Detect which cell encompasses the target text, then output its (X, Y) center coordinate. 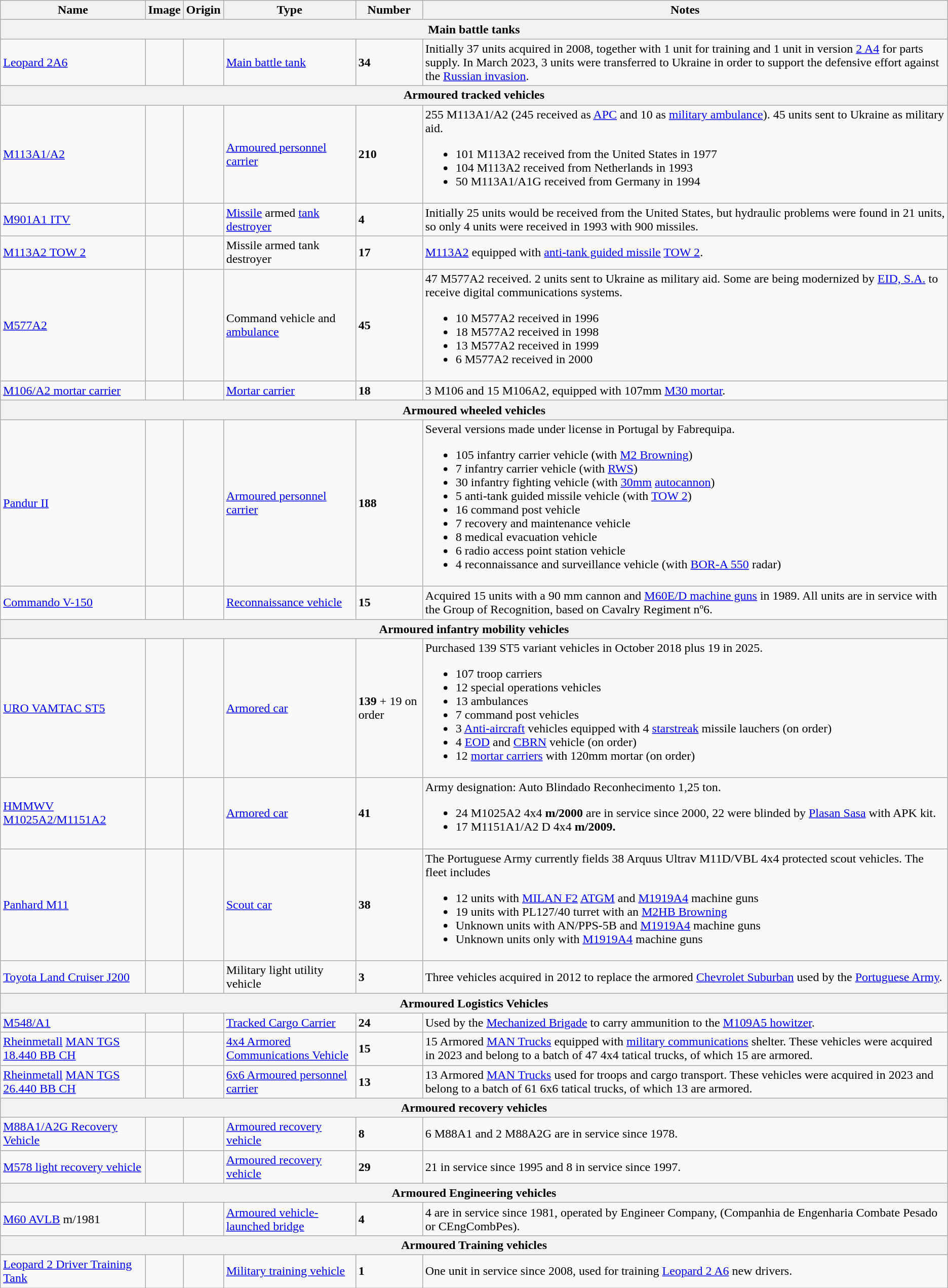
Leopard 2 Driver Training Tank (73, 1271)
Armoured infantry mobility vehicles (474, 629)
One unit in service since 2008, used for training Leopard 2 A6 new drivers. (685, 1271)
4x4 Armored Communications Vehicle (290, 1048)
210 (389, 154)
38 (389, 905)
M578 light recovery vehicle (73, 1167)
M113A1/A2 (73, 154)
6x6 Armoured personnel carrier (290, 1082)
Rheinmetall MAN TGS 18.440 BB CH (73, 1048)
Pandur II (73, 502)
3 M106 and 15 M106A2, equipped with 107mm M30 mortar. (685, 391)
Armoured tracked vehicles (474, 95)
Image (164, 10)
Type (290, 10)
188 (389, 502)
Used by the Mechanized Brigade to carry ammunition to the M109A5 howitzer. (685, 1023)
Rheinmetall MAN TGS 26.440 BB CH (73, 1082)
Origin (204, 10)
Leopard 2A6 (73, 62)
Toyota Land Cruiser J200 (73, 978)
139 + 19 on order (389, 708)
Military light utility vehicle (290, 978)
M901A1 ITV (73, 220)
Number (389, 10)
45 (389, 325)
Armoured Training vehicles (474, 1245)
Name (73, 10)
1 (389, 1271)
Armoured wheeled vehicles (474, 410)
34 (389, 62)
Scout car (290, 905)
Tracked Cargo Carrier (290, 1023)
24 (389, 1023)
8 (389, 1134)
Mortar carrier (290, 391)
41 (389, 813)
18 (389, 391)
17 (389, 252)
Armoured Logistics Vehicles (474, 1003)
29 (389, 1167)
Notes (685, 10)
M88A1/A2G Recovery Vehicle (73, 1134)
Three vehicles acquired in 2012 to replace the armored Chevrolet Suburban used by the Portuguese Army. (685, 978)
13 (389, 1082)
Main battle tanks (474, 29)
M113A2 equipped with anti-tank guided missile TOW 2. (685, 252)
M548/A1 (73, 1023)
Panhard M11 (73, 905)
21 in service since 1995 and 8 in service since 1997. (685, 1167)
Armoured recovery vehicles (474, 1108)
4 are in service since 1981, operated by Engineer Company, (Companhia de Engenharia Combate Pesado or CEngCombPes). (685, 1219)
M113A2 TOW 2 (73, 252)
6 M88A1 and 2 M88A2G are in service since 1978. (685, 1134)
M577A2 (73, 325)
HMMWV M1025A2/M1151A2 (73, 813)
M60 AVLB m/1981 (73, 1219)
URO VAMTAC ST5 (73, 708)
Reconnaissance vehicle (290, 603)
Main battle tank (290, 62)
Armoured Engineering vehicles (474, 1193)
M106/A2 mortar carrier (73, 391)
Commando V-150 (73, 603)
Command vehicle and ambulance (290, 325)
Military training vehicle (290, 1271)
Armoured vehicle-launched bridge (290, 1219)
3 (389, 978)
